Return the (x, y) coordinate for the center point of the cell that contains the specified text.  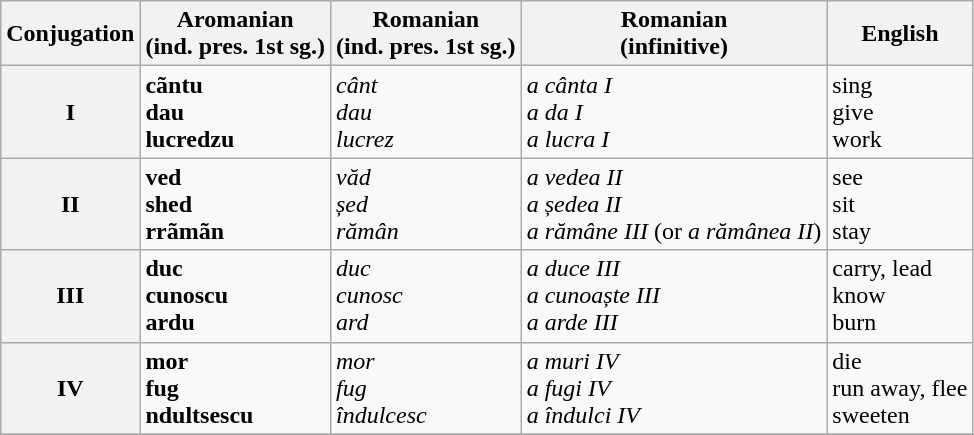
II (70, 204)
English (900, 34)
die run away, flee sweeten (900, 388)
Romanian(infinitive) (674, 34)
mor fug ndultsescu (236, 388)
ved shed rrãmãn (236, 204)
mor fug îndulcesc (426, 388)
Aromanian(ind. pres. 1st sg.) (236, 34)
carry, lead know burn (900, 296)
cânt dau lucrez (426, 112)
III (70, 296)
cãntu dau lucredzu (236, 112)
a vedea II a ședea II a rămâne III (or a rămânea II) (674, 204)
I (70, 112)
Conjugation (70, 34)
a cânta I a da I a lucra I (674, 112)
duc cunosc ard (426, 296)
a muri IV a fugi IV a îndulci IV (674, 388)
see sit stay (900, 204)
a duce III a cunoaște III a arde III (674, 296)
Romanian(ind. pres. 1st sg.) (426, 34)
văd șed rămân (426, 204)
sing give work (900, 112)
duc cunoscu ardu (236, 296)
IV (70, 388)
